Pinpoint the cell where the given text exists, returning its (X, Y) midpoint coordinate. 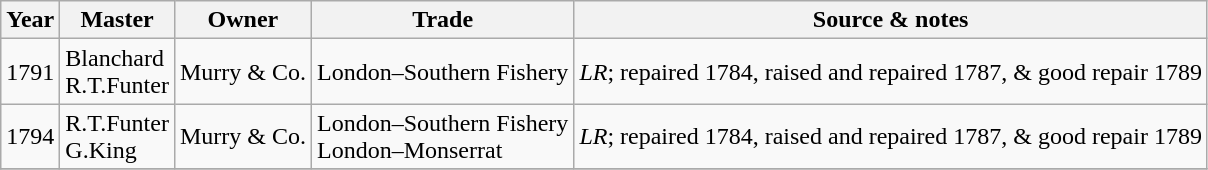
London–Southern FisheryLondon–Monserrat (442, 136)
Source & notes (891, 20)
1794 (30, 136)
Trade (442, 20)
BlanchardR.T.Funter (118, 72)
London–Southern Fishery (442, 72)
R.T.FunterG.King (118, 136)
Owner (242, 20)
Year (30, 20)
Master (118, 20)
1791 (30, 72)
